Search for the cell housing the specified text and yield its [X, Y] center coordinate. 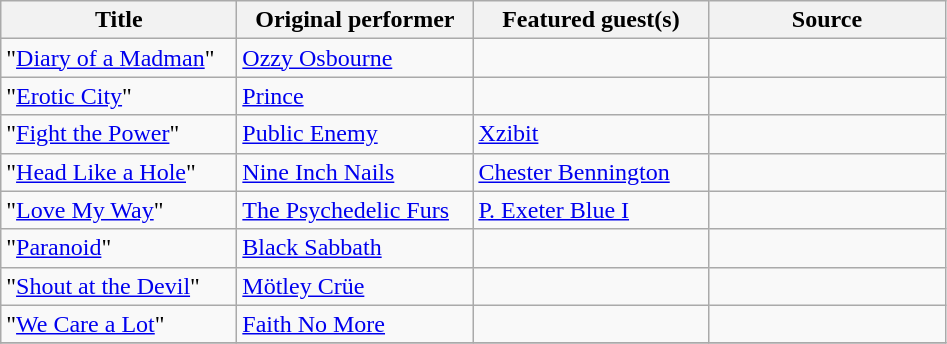
"We Care a Lot" [119, 324]
Chester Bennington [591, 172]
P. Exeter Blue I [591, 210]
Black Sabbath [355, 248]
Faith No More [355, 324]
Public Enemy [355, 134]
Source [827, 20]
The Psychedelic Furs [355, 210]
Xzibit [591, 134]
"Head Like a Hole" [119, 172]
Nine Inch Nails [355, 172]
Ozzy Osbourne [355, 58]
Featured guest(s) [591, 20]
"Diary of a Madman" [119, 58]
"Paranoid" [119, 248]
"Shout at the Devil" [119, 286]
Mötley Crüe [355, 286]
"Erotic City" [119, 96]
Prince [355, 96]
"Fight the Power" [119, 134]
"Love My Way" [119, 210]
Original performer [355, 20]
Title [119, 20]
